Scan for the cell matching the given text and deliver its (X, Y) coordinate at center. 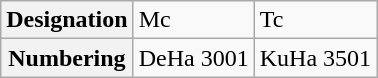
Numbering (67, 58)
Tc (315, 20)
KuHa 3501 (315, 58)
Mc (194, 20)
DeHa 3001 (194, 58)
Designation (67, 20)
